Pinpoint the cell where the given text exists, returning its [x, y] midpoint coordinate. 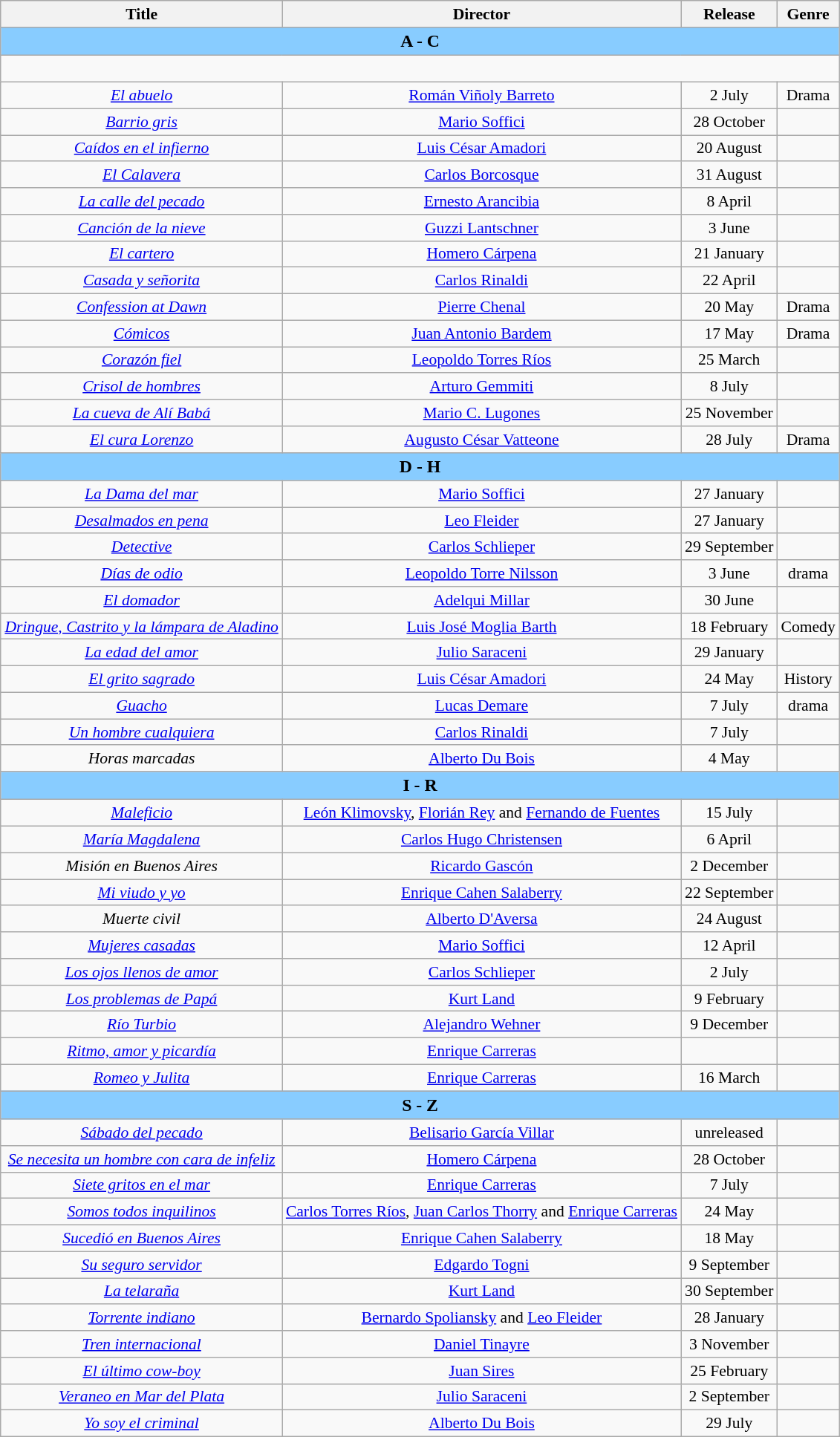
La telaraña [141, 1291]
2 September [729, 1397]
León Klimovsky, Florián Rey and Fernando de Fuentes [481, 813]
3 November [729, 1344]
22 April [729, 281]
Torrente indiano [141, 1318]
Corazón fiel [141, 360]
29 January [729, 653]
El Calavera [141, 175]
Somos todos inquilinos [141, 1212]
2 December [729, 867]
18 February [729, 627]
6 April [729, 840]
15 July [729, 813]
La edad del amor [141, 653]
El abuelo [141, 96]
20 August [729, 149]
Alberto D'Aversa [481, 919]
Mario C. Lugones [481, 413]
Director [481, 14]
16 March [729, 1078]
Maleficio [141, 813]
Release [729, 14]
María Magdalena [141, 840]
Confession at Dawn [141, 307]
Días de odio [141, 573]
21 January [729, 254]
Veraneo en Mar del Plata [141, 1397]
Guacho [141, 706]
Arturo Gemmiti [481, 387]
20 May [729, 307]
Los ojos llenos de amor [141, 972]
Dringue, Castrito y la lámpara de Aladino [141, 627]
Román Viñoly Barreto [481, 96]
29 September [729, 547]
24 August [729, 919]
Barrio gris [141, 122]
Horas marcadas [141, 759]
8 July [729, 387]
Carlos Hugo Christensen [481, 840]
Tren internacional [141, 1344]
Ritmo, amor y picardía [141, 1052]
30 June [729, 600]
Crisol de hombres [141, 387]
25 March [729, 360]
El cura Lorenzo [141, 440]
4 May [729, 759]
El grito sagrado [141, 680]
Juan Antonio Bardem [481, 333]
Caídos en el infierno [141, 149]
Un hombre cualquiera [141, 732]
17 May [729, 333]
El domador [141, 600]
Se necesita un hombre con cara de infeliz [141, 1159]
Siete gritos en el mar [141, 1185]
Alejandro Wehner [481, 1025]
12 April [729, 945]
Luis José Moglia Barth [481, 627]
25 February [729, 1371]
Sábado del pecado [141, 1133]
Leopoldo Torres Ríos [481, 360]
Lucas Demare [481, 706]
El cartero [141, 254]
Belisario García Villar [481, 1133]
30 September [729, 1291]
Su seguro servidor [141, 1265]
Augusto César Vatteone [481, 440]
Bernardo Spoliansky and Leo Fleider [481, 1318]
Guzzi Lantschner [481, 228]
Ernesto Arancibia [481, 201]
D - H [420, 466]
22 September [729, 893]
Ricardo Gascón [481, 867]
Daniel Tinayre [481, 1344]
9 February [729, 999]
La cueva de Alí Babá [141, 413]
Comedy [808, 627]
Leo Fleider [481, 521]
La Dama del mar [141, 494]
Leopoldo Torre Nilsson [481, 573]
Genre [808, 14]
28 January [729, 1318]
Misión en Buenos Aires [141, 867]
Juan Sires [481, 1371]
Carlos Torres Ríos, Juan Carlos Thorry and Enrique Carreras [481, 1212]
18 May [729, 1239]
Mujeres casadas [141, 945]
Desalmados en pena [141, 521]
29 July [729, 1424]
28 July [729, 440]
Canción de la nieve [141, 228]
Detective [141, 547]
Sucedió en Buenos Aires [141, 1239]
8 April [729, 201]
Río Turbio [141, 1025]
9 December [729, 1025]
I - R [420, 786]
History [808, 680]
Carlos Borcosque [481, 175]
Muerte civil [141, 919]
La calle del pecado [141, 201]
Los problemas de Papá [141, 999]
Cómicos [141, 333]
Title [141, 14]
9 September [729, 1265]
Adelqui Millar [481, 600]
Yo soy el criminal [141, 1424]
A - C [420, 42]
25 November [729, 413]
Pierre Chenal [481, 307]
Edgardo Togni [481, 1265]
El último cow-boy [141, 1371]
31 August [729, 175]
Romeo y Julita [141, 1078]
Mi viudo y yo [141, 893]
Casada y señorita [141, 281]
S - Z [420, 1105]
unreleased [729, 1133]
